Return (x, y) of the center of cell containing provided text 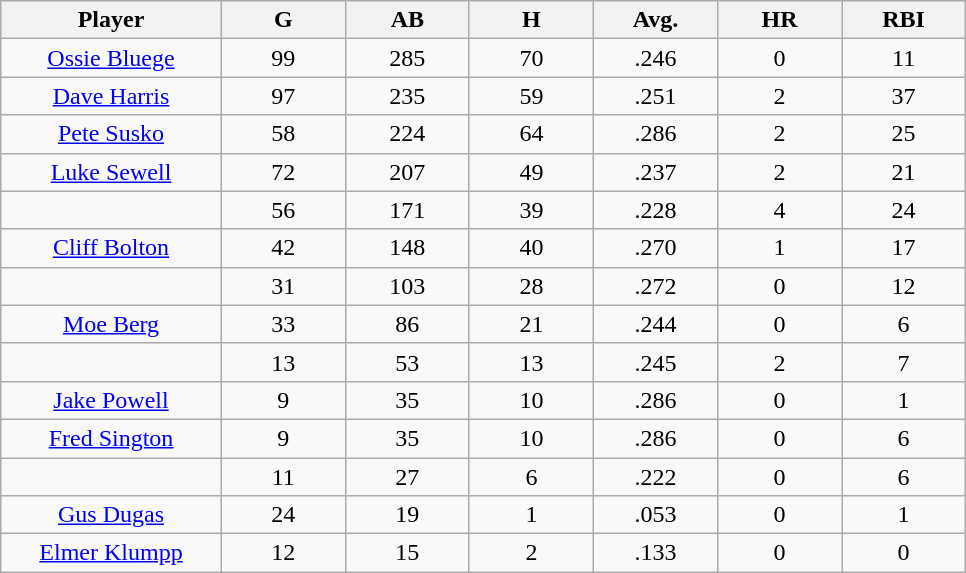
70 (531, 58)
171 (407, 210)
Gus Dugas (112, 515)
19 (407, 515)
28 (531, 286)
Avg. (655, 20)
HR (779, 20)
Ossie Bluege (112, 58)
Jake Powell (112, 400)
Moe Berg (112, 324)
.251 (655, 96)
.246 (655, 58)
56 (283, 210)
.237 (655, 172)
25 (904, 134)
.245 (655, 362)
39 (531, 210)
285 (407, 58)
235 (407, 96)
Luke Sewell (112, 172)
H (531, 20)
207 (407, 172)
Player (112, 20)
224 (407, 134)
59 (531, 96)
27 (407, 477)
Cliff Bolton (112, 248)
31 (283, 286)
.222 (655, 477)
103 (407, 286)
.133 (655, 553)
17 (904, 248)
Elmer Klumpp (112, 553)
4 (779, 210)
.053 (655, 515)
.270 (655, 248)
RBI (904, 20)
49 (531, 172)
99 (283, 58)
42 (283, 248)
.272 (655, 286)
33 (283, 324)
58 (283, 134)
148 (407, 248)
Dave Harris (112, 96)
15 (407, 553)
97 (283, 96)
AB (407, 20)
7 (904, 362)
.228 (655, 210)
40 (531, 248)
Fred Sington (112, 438)
.244 (655, 324)
Pete Susko (112, 134)
53 (407, 362)
G (283, 20)
64 (531, 134)
72 (283, 172)
86 (407, 324)
37 (904, 96)
